Find where the given text appears and provide that cell's center as [x, y] coordinate. 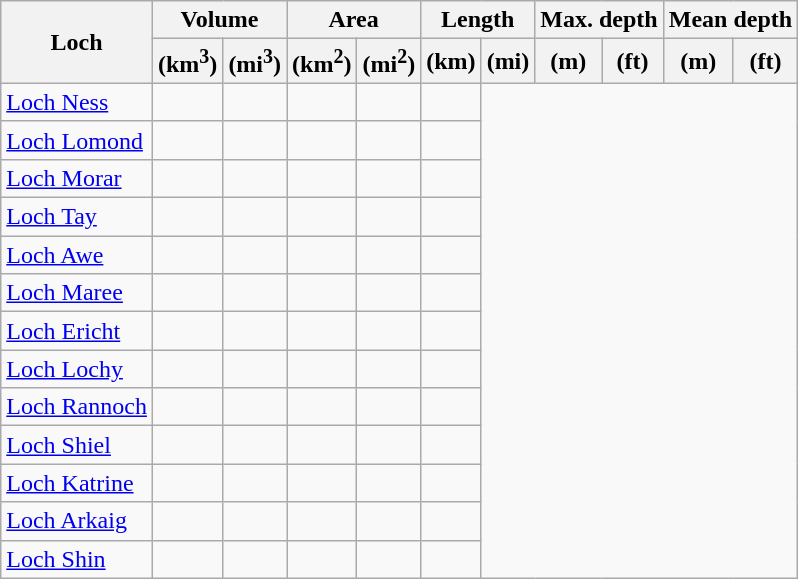
Area [354, 20]
(km) [451, 62]
Loch Tay [77, 217]
Loch [77, 42]
(mi2) [389, 62]
Max. depth [599, 20]
Loch Morar [77, 178]
(mi3) [255, 62]
(mi) [508, 62]
Loch Shiel [77, 445]
(km2) [322, 62]
Loch Ericht [77, 331]
Volume [219, 20]
Loch Awe [77, 255]
Loch Arkaig [77, 521]
Loch Shin [77, 559]
Loch Katrine [77, 483]
Loch Lochy [77, 369]
Loch Lomond [77, 140]
Length [478, 20]
Mean depth [730, 20]
Loch Maree [77, 293]
(km3) [187, 62]
Loch Ness [77, 102]
Loch Rannoch [77, 407]
